Scan for the cell matching the given text and deliver its (X, Y) coordinate at center. 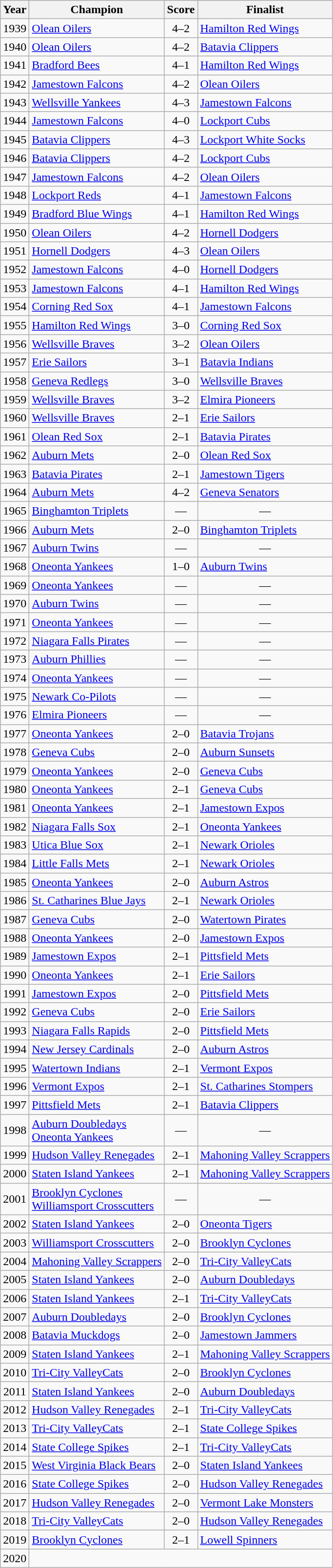
Wellsville Yankees (97, 102)
Lockport Reds (97, 195)
1941 (15, 65)
Batavia Muckdogs (97, 1335)
Lowell Spinners (265, 1540)
1979 (15, 771)
1968 (15, 567)
1994 (15, 1049)
Geneva Redlegs (97, 381)
1977 (15, 734)
1997 (15, 1105)
1962 (15, 455)
Batavia Trojans (265, 734)
2014 (15, 1447)
1970 (15, 604)
2017 (15, 1503)
2018 (15, 1521)
1943 (15, 102)
2000 (15, 1174)
Bradford Bees (97, 65)
1954 (15, 307)
1946 (15, 158)
2004 (15, 1261)
1939 (15, 28)
Champion (97, 10)
1993 (15, 1031)
1950 (15, 233)
2015 (15, 1466)
Little Falls Mets (97, 864)
1992 (15, 1012)
Auburn Sunsets (265, 752)
2006 (15, 1298)
1952 (15, 270)
1999 (15, 1155)
Brooklyn CyclonesWilliamsport Crosscutters (97, 1199)
2008 (15, 1335)
Niagara Falls Rapids (97, 1031)
1955 (15, 325)
1985 (15, 882)
St. Catharines Stompers (265, 1086)
1984 (15, 864)
1945 (15, 139)
1995 (15, 1068)
Jamestown Tigers (265, 474)
Niagara Falls Sox (97, 827)
1982 (15, 827)
1958 (15, 381)
1961 (15, 437)
Bradford Blue Wings (97, 214)
1963 (15, 474)
Watertown Pirates (265, 919)
1987 (15, 919)
1991 (15, 993)
1960 (15, 418)
1981 (15, 808)
2002 (15, 1224)
1953 (15, 288)
1956 (15, 344)
2016 (15, 1484)
Batavia Indians (265, 362)
1988 (15, 938)
Watertown Indians (97, 1068)
1990 (15, 975)
Auburn Phillies (97, 659)
1–0 (181, 567)
1972 (15, 641)
New Jersey Cardinals (97, 1049)
2005 (15, 1280)
1983 (15, 845)
1980 (15, 789)
West Virginia Black Bears (97, 1466)
2009 (15, 1354)
1975 (15, 696)
Lockport White Socks (265, 139)
1971 (15, 622)
1996 (15, 1086)
Newark Co-Pilots (97, 696)
Vermont Lake Monsters (265, 1503)
Auburn DoubledaysOneonta Yankees (97, 1130)
St. Catharines Blue Jays (97, 901)
Year (15, 10)
2010 (15, 1372)
2011 (15, 1391)
1974 (15, 678)
2020 (15, 1558)
1989 (15, 956)
Finalist (265, 10)
2001 (15, 1199)
Niagara Falls Pirates (97, 641)
3–1 (181, 362)
1947 (15, 177)
2019 (15, 1540)
Utica Blue Sox (97, 845)
Oneonta Tigers (265, 1224)
1959 (15, 399)
1998 (15, 1130)
1966 (15, 529)
1978 (15, 752)
2007 (15, 1317)
1951 (15, 251)
1949 (15, 214)
1965 (15, 511)
2003 (15, 1243)
1967 (15, 548)
1986 (15, 901)
1976 (15, 715)
2012 (15, 1409)
1940 (15, 47)
1973 (15, 659)
1969 (15, 585)
2013 (15, 1428)
1957 (15, 362)
1964 (15, 492)
1944 (15, 121)
Geneva Senators (265, 492)
1948 (15, 195)
Score (181, 10)
1942 (15, 84)
Williamsport Crosscutters (97, 1243)
Jamestown Jammers (265, 1335)
